Return (X, Y) of the center of cell containing provided text 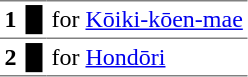
2 (10, 57)
for Hondōri (147, 57)
1 (10, 20)
for Kōiki-kōen-mae (147, 20)
